Locate the cell with the specified text and output its (x, y) center coordinate. 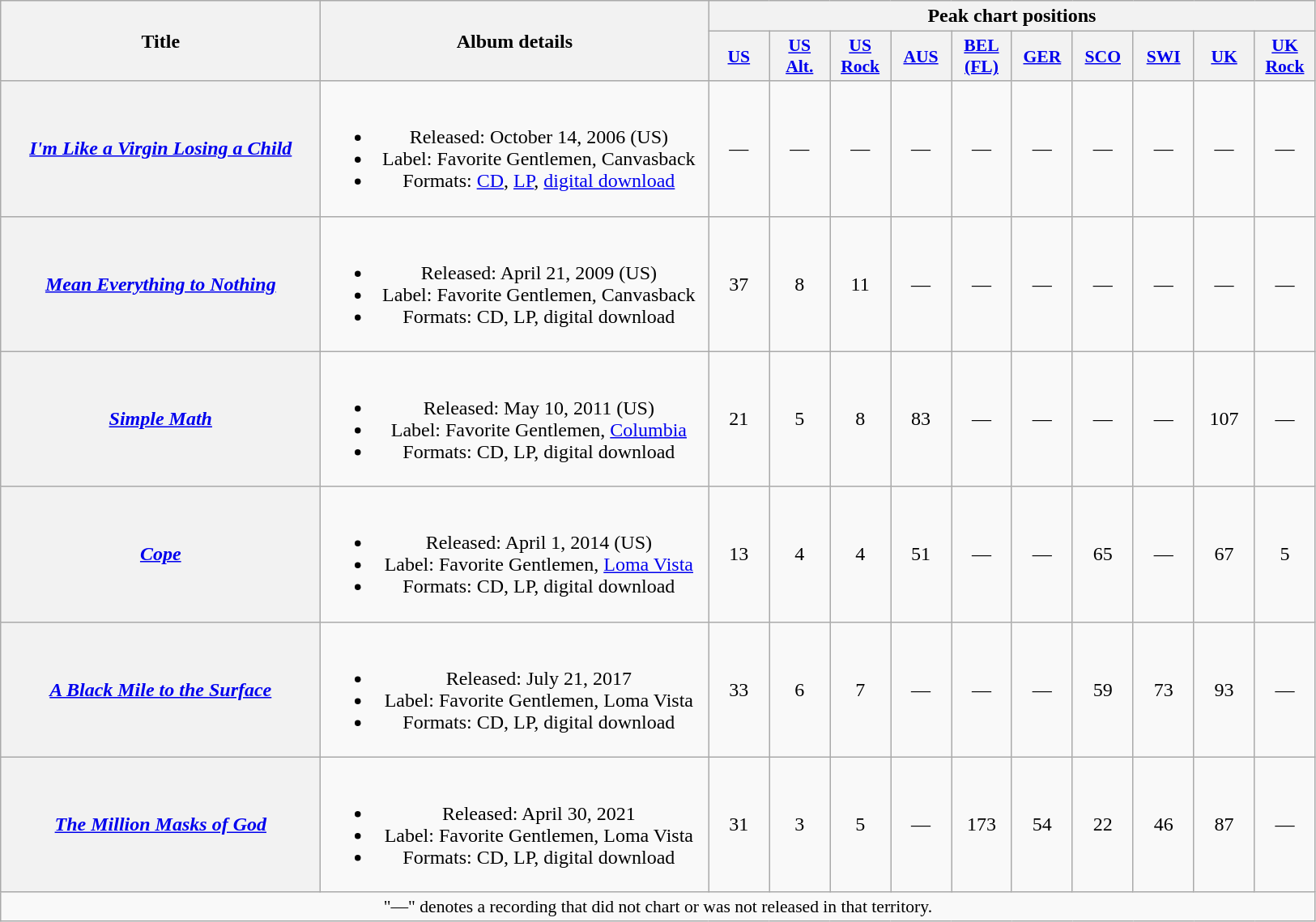
The Million Masks of God (160, 824)
Album details (515, 40)
93 (1224, 690)
Peak chart positions (1012, 16)
Title (160, 40)
SCO (1103, 57)
Mean Everything to Nothing (160, 283)
AUS (922, 57)
21 (739, 419)
37 (739, 283)
Released: October 14, 2006 (US)Label: Favorite Gentlemen, CanvasbackFormats: CD, LP, digital download (515, 149)
67 (1224, 554)
173 (982, 824)
11 (860, 283)
Released: May 10, 2011 (US)Label: Favorite Gentlemen, ColumbiaFormats: CD, LP, digital download (515, 419)
BEL(FL) (982, 57)
7 (860, 690)
UKRock (1284, 57)
31 (739, 824)
Simple Math (160, 419)
107 (1224, 419)
73 (1163, 690)
"—" denotes a recording that did not chart or was not released in that territory. (658, 907)
13 (739, 554)
SWI (1163, 57)
46 (1163, 824)
54 (1041, 824)
A Black Mile to the Surface (160, 690)
USRock (860, 57)
Released: July 21, 2017Label: Favorite Gentlemen, Loma VistaFormats: CD, LP, digital download (515, 690)
65 (1103, 554)
I'm Like a Virgin Losing a Child (160, 149)
59 (1103, 690)
Cope (160, 554)
UK (1224, 57)
6 (800, 690)
83 (922, 419)
33 (739, 690)
3 (800, 824)
GER (1041, 57)
51 (922, 554)
Released: April 30, 2021Label: Favorite Gentlemen, Loma VistaFormats: CD, LP, digital download (515, 824)
USAlt. (800, 57)
Released: April 1, 2014 (US)Label: Favorite Gentlemen, Loma VistaFormats: CD, LP, digital download (515, 554)
Released: April 21, 2009 (US)Label: Favorite Gentlemen, CanvasbackFormats: CD, LP, digital download (515, 283)
87 (1224, 824)
US (739, 57)
22 (1103, 824)
